Pinpoint the cell where the given text exists, returning its [X, Y] midpoint coordinate. 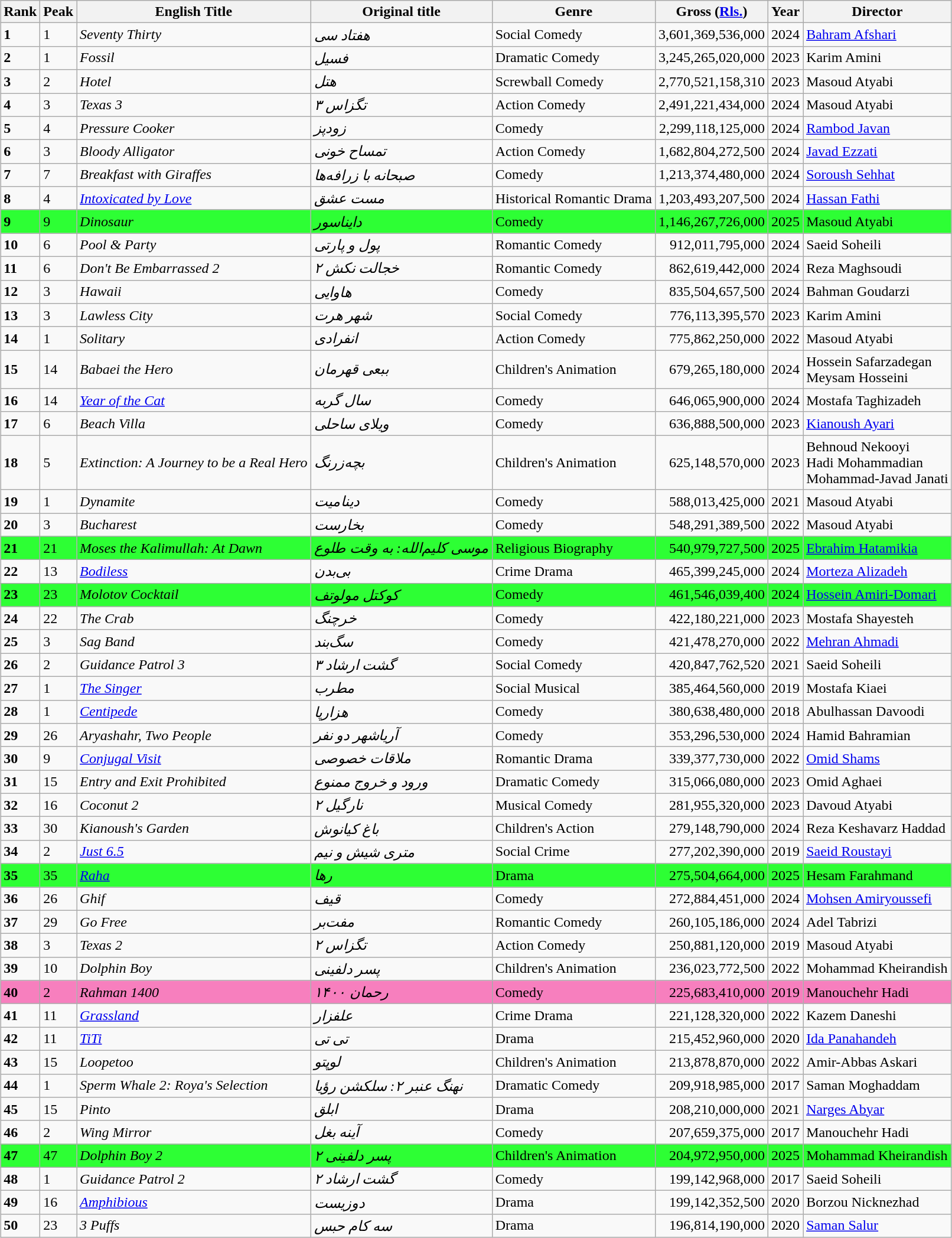
275,504,664,000 [711, 875]
36 [20, 899]
420,847,762,520 [711, 665]
فسیل [402, 58]
Amphibious [194, 1203]
Romantic Drama [573, 758]
27 [20, 688]
Guidance Patrol 2 [194, 1179]
Dolphin Boy 2 [194, 1156]
272,884,451,000 [711, 899]
Mostafa Shayesteh [878, 618]
422,180,221,000 [711, 618]
Rank [20, 12]
The Crab [194, 618]
قیف [402, 899]
Bodiless [194, 572]
196,814,190,000 [711, 1226]
38 [20, 946]
سگ‌بند [402, 641]
2018 [785, 712]
Aryashahr, Two People [194, 735]
Reza Maghsoudi [878, 268]
Dolphin Boy [194, 969]
776,113,395,570 [711, 315]
315,066,080,000 [711, 782]
مفت‌بر [402, 922]
277,202,390,000 [711, 852]
Centipede [194, 712]
Hawaii [194, 292]
گشت ارشاد ۲ [402, 1179]
213,878,870,000 [711, 1062]
1,682,804,272,500 [711, 152]
کوکتل مولوتف [402, 595]
Hamid Bahramian [878, 735]
215,452,960,000 [711, 1039]
588,013,425,000 [711, 501]
1,146,267,726,000 [711, 221]
862,619,442,000 [711, 268]
Wing Mirror [194, 1132]
37 [20, 922]
The Singer [194, 688]
Soroush Sehhat [878, 175]
Social Crime [573, 852]
43 [20, 1062]
Sperm Whale 2: Roya's Selection [194, 1086]
بی‌بدن [402, 572]
Kazem Daneshi [878, 1015]
ورود و خروج ممنوع [402, 782]
548,291,389,500 [711, 524]
Pool & Party [194, 245]
گشت ارشاد ۳ [402, 665]
Morteza Alizadeh [878, 572]
Behnoud NekooyiHadi MohammadianMohammad-Javad Janati [878, 462]
تگزاس ۳ [402, 105]
32 [20, 805]
380,638,480,000 [711, 712]
هتل [402, 82]
Abulhassan Davoodi [878, 712]
45 [20, 1109]
Hossein SafarzadeganMeysam Hosseini [878, 370]
236,023,772,500 [711, 969]
نارگیل ۲ [402, 805]
3,245,265,020,000 [711, 58]
Kianoush's Garden [194, 829]
625,148,570,000 [711, 462]
هاوایی [402, 292]
12 [20, 292]
Saman Salur [878, 1226]
Narges Abyar [878, 1109]
Breakfast with Giraffes [194, 175]
مست عشق [402, 198]
225,683,410,000 [711, 992]
2,491,221,434,000 [711, 105]
باغ کیانوش [402, 829]
Director [878, 12]
آریاشهر دو نفر [402, 735]
540,979,727,500 [711, 548]
Guidance Patrol 3 [194, 665]
1,203,493,207,500 [711, 198]
پسر دلفینی ۲ [402, 1156]
سه کام حبس [402, 1226]
46 [20, 1132]
42 [20, 1039]
Social Musical [573, 688]
پول و پارتی [402, 245]
Texas 2 [194, 946]
199,142,968,000 [711, 1179]
Conjugal Visit [194, 758]
Extinction: A Journey to be a Real Hero [194, 462]
39 [20, 969]
Intoxicated by Love [194, 198]
260,105,186,000 [711, 922]
هزارپا [402, 712]
Entry and Exit Prohibited [194, 782]
Ebrahim Hatamikia [878, 548]
208,210,000,000 [711, 1109]
199,142,352,500 [711, 1203]
Pressure Cooker [194, 128]
679,265,180,000 [711, 370]
Saman Moghaddam [878, 1086]
Davoud Atyabi [878, 805]
221,128,320,000 [711, 1015]
شهر هرت [402, 315]
Mostafa Taghizadeh [878, 400]
Hassan Fathi [878, 198]
Hesam Farahmand [878, 875]
سال گربه [402, 400]
علفزار [402, 1015]
3,601,369,536,000 [711, 35]
لوپتو [402, 1062]
Texas 3 [194, 105]
25 [20, 641]
17 [20, 423]
نهنگ عنبر ۲: سلکشن رؤیا [402, 1086]
207,659,375,000 [711, 1132]
دوزیست [402, 1203]
هفتاد سی [402, 35]
Raha [194, 875]
پسر دلفینی [402, 969]
24 [20, 618]
Historical Romantic Drama [573, 198]
Coconut 2 [194, 805]
Hotel [194, 82]
Sag Band [194, 641]
Gross (Rls.) [711, 12]
204,972,950,000 [711, 1156]
Omid Aghaei [878, 782]
Dynamite [194, 501]
Musical Comedy [573, 805]
Children's Action [573, 829]
Peak [58, 12]
250,881,120,000 [711, 946]
Seventy Thirty [194, 35]
Genre [573, 12]
1,213,374,480,000 [711, 175]
Mostafa Kiaei [878, 688]
646,065,900,000 [711, 400]
835,504,657,500 [711, 292]
Pinto [194, 1109]
41 [20, 1015]
زودپز [402, 128]
Don't Be Embarrassed 2 [194, 268]
421,478,270,000 [711, 641]
دایناسور [402, 221]
Fossil [194, 58]
Grassland [194, 1015]
ویلای ساحلی [402, 423]
Go Free [194, 922]
تمساح خونی [402, 152]
Rahman 1400 [194, 992]
Original title [402, 12]
مطرب [402, 688]
Bahman Goudarzi [878, 292]
385,464,560,000 [711, 688]
44 [20, 1086]
48 [20, 1179]
281,955,320,000 [711, 805]
Hossein Amiri-Domari [878, 595]
Bloody Alligator [194, 152]
Ida Panahandeh [878, 1039]
ابلق [402, 1109]
خرچنگ [402, 618]
Lawless City [194, 315]
Year [785, 12]
Omid Shams [878, 758]
خجالت نکش ۲ [402, 268]
Javad Ezzati [878, 152]
8 [20, 198]
Kianoush Ayari [878, 423]
50 [20, 1226]
تی تی [402, 1039]
انفرادی [402, 338]
31 [20, 782]
Babaei the Hero [194, 370]
Year of the Cat [194, 400]
Adel Tabrizi [878, 922]
Just 6.5 [194, 852]
912,011,795,000 [711, 245]
ملاقات خصوصی [402, 758]
Bahram Afshari [878, 35]
339,377,730,000 [711, 758]
Amir-Abbas Askari [878, 1062]
Beach Villa [194, 423]
Saeid Roustayi [878, 852]
آینه بغل [402, 1132]
Mehran Ahmadi [878, 641]
صبحانه با زرافه‌ها [402, 175]
775,862,250,000 [711, 338]
تگزاس ۲ [402, 946]
2,299,118,125,000 [711, 128]
رها [402, 875]
بخارست [402, 524]
Rambod Javan [878, 128]
رحمان ۱۴۰۰ [402, 992]
Moses the Kalimullah: At Dawn [194, 548]
متری شیش و نیم [402, 852]
353,296,530,000 [711, 735]
19 [20, 501]
Religious Biography [573, 548]
461,546,039,400 [711, 595]
TiTi [194, 1039]
49 [20, 1203]
209,918,985,000 [711, 1086]
Ghif [194, 899]
English Title [194, 12]
Solitary [194, 338]
Screwball Comedy [573, 82]
Bucharest [194, 524]
34 [20, 852]
موسی کلیم‌الله: به وقت طلوع [402, 548]
18 [20, 462]
33 [20, 829]
636,888,500,000 [711, 423]
28 [20, 712]
3 Puffs [194, 1226]
بچه‌زرنگ [402, 462]
Reza Keshavarz Haddad [878, 829]
Loopetoo [194, 1062]
2,770,521,158,310 [711, 82]
Molotov Cocktail [194, 595]
40 [20, 992]
Dinosaur [194, 221]
دینامیت [402, 501]
Mohsen Amiryoussefi [878, 899]
279,148,790,000 [711, 829]
ببعی قهرمان [402, 370]
Borzou Nicknezhad [878, 1203]
465,399,245,000 [711, 572]
20 [20, 524]
